Scan for the cell matching the given text and deliver its (x, y) coordinate at center. 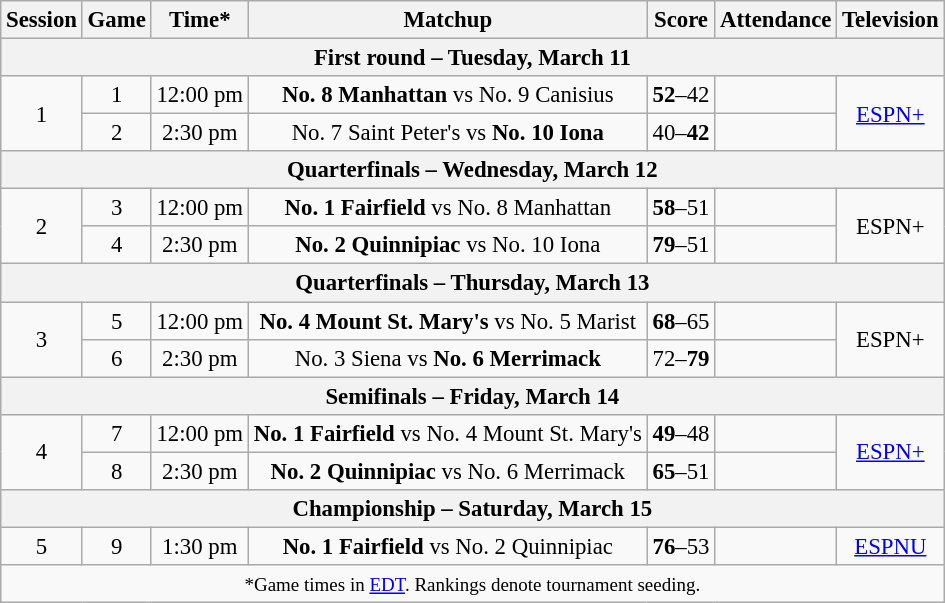
9 (116, 546)
49–48 (681, 433)
Time* (200, 20)
79–51 (681, 245)
*Game times in EDT. Rankings denote tournament seeding. (472, 584)
No. 2 Quinnipiac vs No. 6 Merrimack (448, 471)
Score (681, 20)
Championship – Saturday, March 15 (472, 509)
6 (116, 358)
Game (116, 20)
No. 4 Mount St. Mary's vs No. 5 Marist (448, 321)
1:30 pm (200, 546)
No. 1 Fairfield vs No. 8 Manhattan (448, 208)
Television (890, 20)
Semifinals – Friday, March 14 (472, 396)
Attendance (776, 20)
76–53 (681, 546)
Quarterfinals – Wednesday, March 12 (472, 170)
No. 1 Fairfield vs No. 2 Quinnipiac (448, 546)
65–51 (681, 471)
40–42 (681, 133)
No. 8 Manhattan vs No. 9 Canisius (448, 95)
68–65 (681, 321)
58–51 (681, 208)
52–42 (681, 95)
8 (116, 471)
72–79 (681, 358)
No. 1 Fairfield vs No. 4 Mount St. Mary's (448, 433)
No. 2 Quinnipiac vs No. 10 Iona (448, 245)
Quarterfinals – Thursday, March 13 (472, 283)
No. 3 Siena vs No. 6 Merrimack (448, 358)
Matchup (448, 20)
First round – Tuesday, March 11 (472, 58)
ESPNU (890, 546)
7 (116, 433)
No. 7 Saint Peter's vs No. 10 Iona (448, 133)
Session (42, 20)
